Find where the given text appears and provide that cell's center as (X, Y) coordinate. 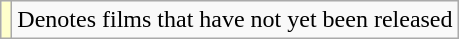
Denotes films that have not yet been released (235, 20)
